Provide the [x, y] coordinate of the cell's center where the given text is located.  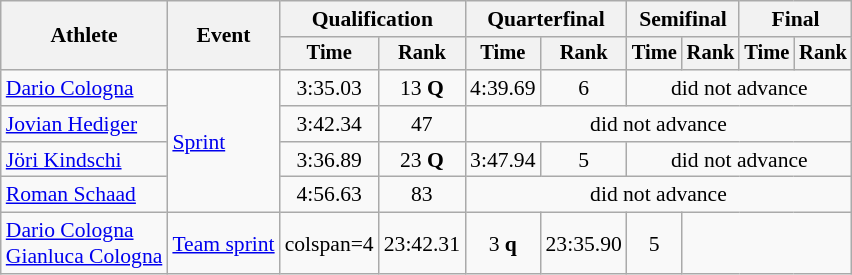
47 [422, 124]
Dario ColognaGianluca Cologna [84, 244]
4:56.63 [330, 195]
23:42.31 [422, 244]
Quarterfinal [546, 19]
23:35.90 [584, 244]
3:36.89 [330, 160]
Roman Schaad [84, 195]
3:35.03 [330, 88]
Dario Cologna [84, 88]
83 [422, 195]
Sprint [223, 141]
Qualification [372, 19]
23 Q [422, 160]
3:42.34 [330, 124]
Athlete [84, 36]
colspan=4 [330, 244]
Final [795, 19]
6 [584, 88]
4:39.69 [502, 88]
Jöri Kindschi [84, 160]
Team sprint [223, 244]
3:47.94 [502, 160]
Semifinal [683, 19]
3 q [502, 244]
Event [223, 36]
13 Q [422, 88]
Jovian Hediger [84, 124]
